Provide the [X, Y] coordinate of the cell's center where the given text is located.  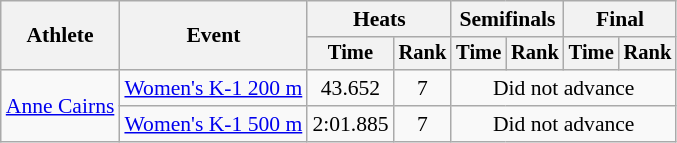
Women's K-1 500 m [213, 124]
Women's K-1 200 m [213, 88]
Anne Cairns [60, 106]
Semifinals [507, 19]
Final [620, 19]
Athlete [60, 36]
43.652 [350, 88]
2:01.885 [350, 124]
Event [213, 36]
Heats [379, 19]
